Detect which cell encompasses the target text, then output its [x, y] center coordinate. 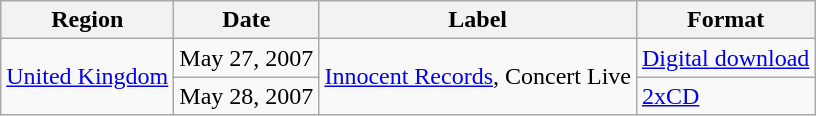
Label [478, 20]
Date [246, 20]
United Kingdom [88, 77]
May 28, 2007 [246, 96]
Innocent Records, Concert Live [478, 77]
May 27, 2007 [246, 58]
Format [725, 20]
2xCD [725, 96]
Region [88, 20]
Digital download [725, 58]
